Return [X, Y] of the center of cell containing provided text 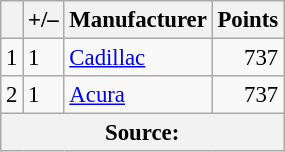
Cadillac [138, 58]
Source: [142, 133]
2 [12, 95]
+/– [44, 20]
Manufacturer [138, 20]
Acura [138, 95]
Points [248, 20]
